Identify which cell holds the provided text, then report its (X, Y) central coordinate. 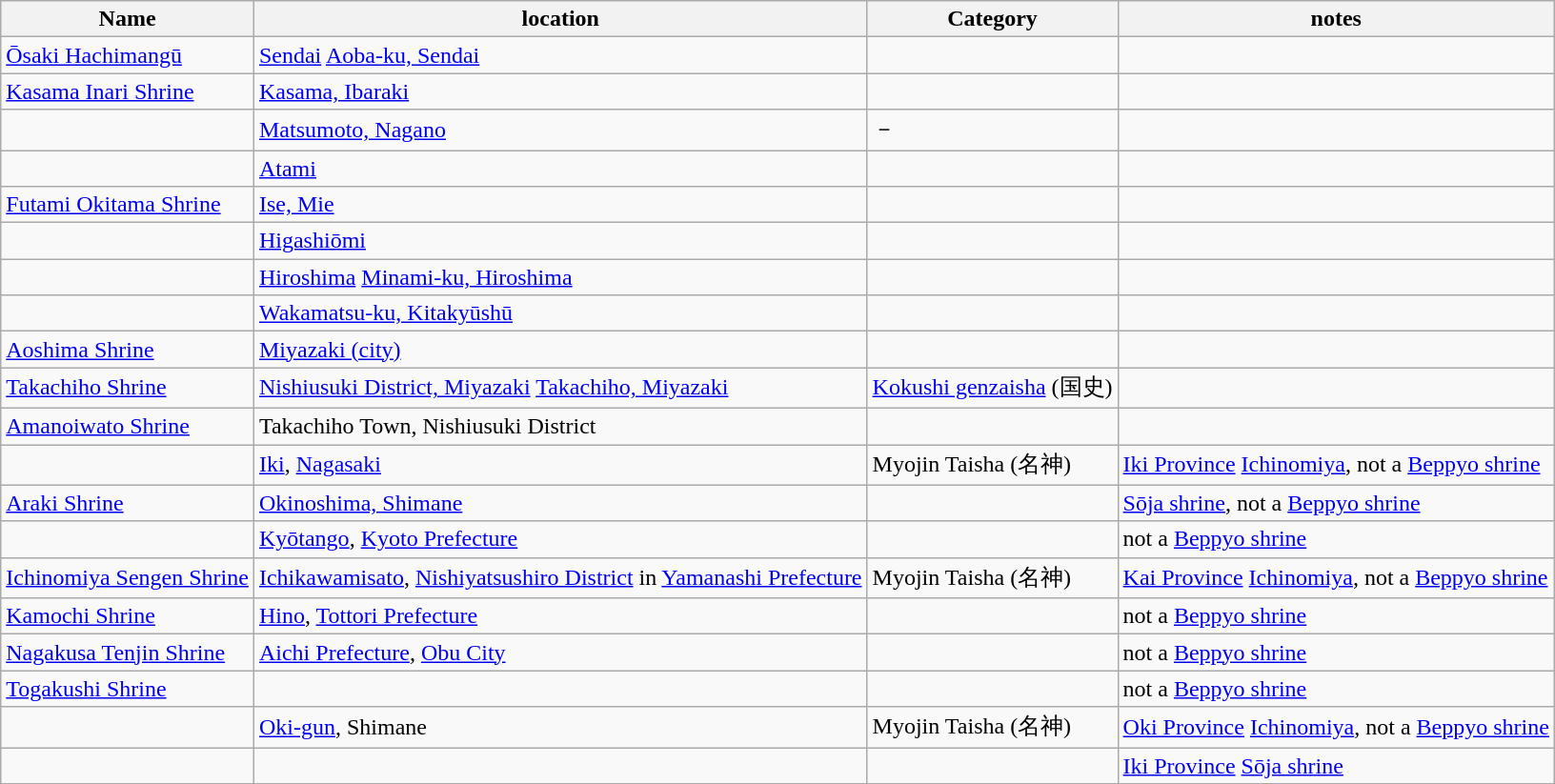
Iki Province Sōja shrine (1336, 765)
Iki, Nagasaki (560, 465)
Takachiho Shrine (128, 389)
Oki-gun, Shimane (560, 728)
Oki Province Ichinomiya, not a Beppyo shrine (1336, 728)
Kasama, Ibaraki (560, 91)
Nishiusuki District, Miyazaki Takachiho, Miyazaki (560, 389)
location (560, 19)
Iki Province Ichinomiya, not a Beppyo shrine (1336, 465)
Higashiōmi (560, 241)
Araki Shrine (128, 503)
Kyōtango, Kyoto Prefecture (560, 539)
Kai Province Ichinomiya, not a Beppyo shrine (1336, 577)
Ichinomiya Sengen Shrine (128, 577)
Sōja shrine, not a Beppyo shrine (1336, 503)
Wakamatsu-ku, Kitakyūshū (560, 313)
Togakushi Shrine (128, 689)
Kasama Inari Shrine (128, 91)
Amanoiwato Shrine (128, 426)
Futami Okitama Shrine (128, 205)
Kamochi Shrine (128, 616)
Matsumoto, Nagano (560, 130)
Ōsaki Hachimangū (128, 55)
notes (1336, 19)
Sendai Aoba-ku, Sendai (560, 55)
Category (993, 19)
Kokushi genzaisha (国史) (993, 389)
Hiroshima Minami-ku, Hiroshima (560, 277)
Name (128, 19)
Miyazaki (city) (560, 350)
Ise, Mie (560, 205)
Okinoshima, Shimane (560, 503)
Hino, Tottori Prefecture (560, 616)
Aoshima Shrine (128, 350)
Takachiho Town, Nishiusuki District (560, 426)
Atami (560, 169)
Aichi Prefecture, Obu City (560, 653)
Ichikawamisato, Nishiyatsushiro District in Yamanashi Prefecture (560, 577)
－ (993, 130)
Nagakusa Tenjin Shrine (128, 653)
